Locate the cell with the specified text and output its (x, y) center coordinate. 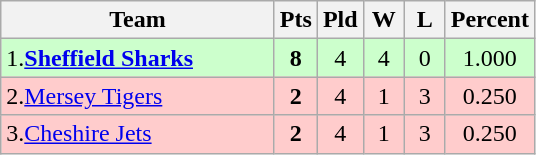
Team (138, 20)
Pld (340, 20)
W (384, 20)
0 (424, 58)
1.000 (490, 58)
L (424, 20)
1.Sheffield Sharks (138, 58)
2.Mersey Tigers (138, 96)
Percent (490, 20)
Pts (296, 20)
3.Cheshire Jets (138, 134)
8 (296, 58)
